Detect which cell encompasses the target text, then output its (X, Y) center coordinate. 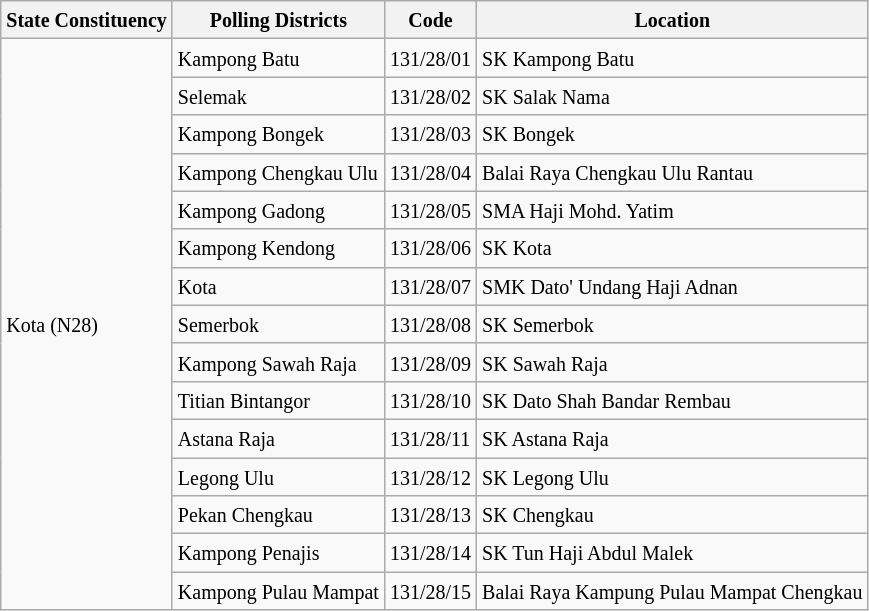
Code (430, 20)
131/28/07 (430, 286)
Titian Bintangor (278, 400)
SK Tun Haji Abdul Malek (672, 553)
131/28/10 (430, 400)
SK Sawah Raja (672, 362)
131/28/06 (430, 248)
Kampong Gadong (278, 210)
Kampong Bongek (278, 134)
Legong Ulu (278, 477)
Balai Raya Kampung Pulau Mampat Chengkau (672, 591)
SMK Dato' Undang Haji Adnan (672, 286)
131/28/05 (430, 210)
Kota (N28) (87, 324)
SK Salak Nama (672, 96)
131/28/12 (430, 477)
Kampong Chengkau Ulu (278, 172)
Kampong Pulau Mampat (278, 591)
Astana Raja (278, 438)
131/28/13 (430, 515)
Kampong Sawah Raja (278, 362)
131/28/02 (430, 96)
SMA Haji Mohd. Yatim (672, 210)
SK Kampong Batu (672, 58)
SK Astana Raja (672, 438)
Selemak (278, 96)
131/28/01 (430, 58)
131/28/08 (430, 324)
131/28/04 (430, 172)
State Constituency (87, 20)
Balai Raya Chengkau Ulu Rantau (672, 172)
SK Chengkau (672, 515)
Polling Districts (278, 20)
Location (672, 20)
131/28/11 (430, 438)
Kampong Penajis (278, 553)
131/28/09 (430, 362)
SK Dato Shah Bandar Rembau (672, 400)
SK Semerbok (672, 324)
SK Kota (672, 248)
SK Legong Ulu (672, 477)
131/28/03 (430, 134)
Kampong Batu (278, 58)
131/28/15 (430, 591)
131/28/14 (430, 553)
Kampong Kendong (278, 248)
Kota (278, 286)
Pekan Chengkau (278, 515)
SK Bongek (672, 134)
Semerbok (278, 324)
